Provide the (X, Y) coordinate of the cell's center where the given text is located.  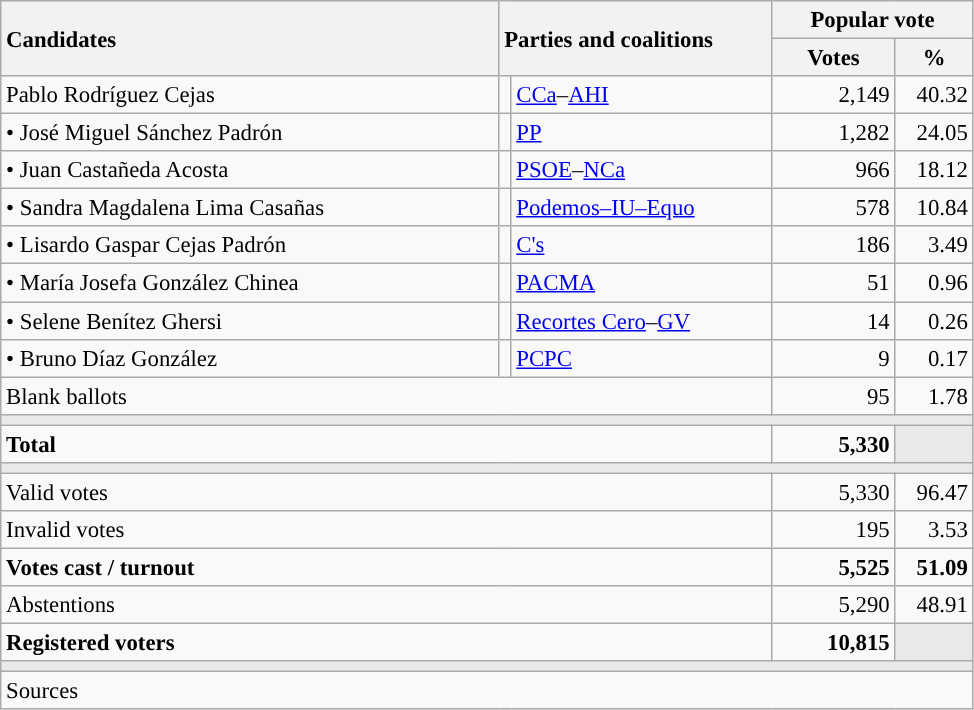
Votes cast / turnout (386, 567)
3.53 (934, 530)
• Lisardo Gaspar Cejas Padrón (250, 245)
18.12 (934, 170)
10.84 (934, 208)
Recortes Cero–GV (642, 321)
PP (642, 133)
• Sandra Magdalena Lima Casañas (250, 208)
Podemos–IU–Equo (642, 208)
• María Josefa González Chinea (250, 283)
Abstentions (386, 605)
0.26 (934, 321)
10,815 (834, 643)
PSOE–NCa (642, 170)
95 (834, 396)
3.49 (934, 245)
• Bruno Díaz González (250, 358)
5,525 (834, 567)
Total (386, 444)
14 (834, 321)
96.47 (934, 492)
Blank ballots (386, 396)
PCPC (642, 358)
0.96 (934, 283)
186 (834, 245)
CCa–AHI (642, 95)
966 (834, 170)
PACMA (642, 283)
Popular vote (872, 20)
9 (834, 358)
578 (834, 208)
Valid votes (386, 492)
51.09 (934, 567)
5,290 (834, 605)
Parties and coalitions (636, 38)
% (934, 58)
48.91 (934, 605)
Candidates (250, 38)
40.32 (934, 95)
Invalid votes (386, 530)
C's (642, 245)
1.78 (934, 396)
24.05 (934, 133)
1,282 (834, 133)
2,149 (834, 95)
51 (834, 283)
Votes (834, 58)
• Juan Castañeda Acosta (250, 170)
• José Miguel Sánchez Padrón (250, 133)
Registered voters (386, 643)
Pablo Rodríguez Cejas (250, 95)
0.17 (934, 358)
Sources (487, 691)
• Selene Benítez Ghersi (250, 321)
195 (834, 530)
